From the cell containing the given text, extract its center point as (X, Y) coordinate. 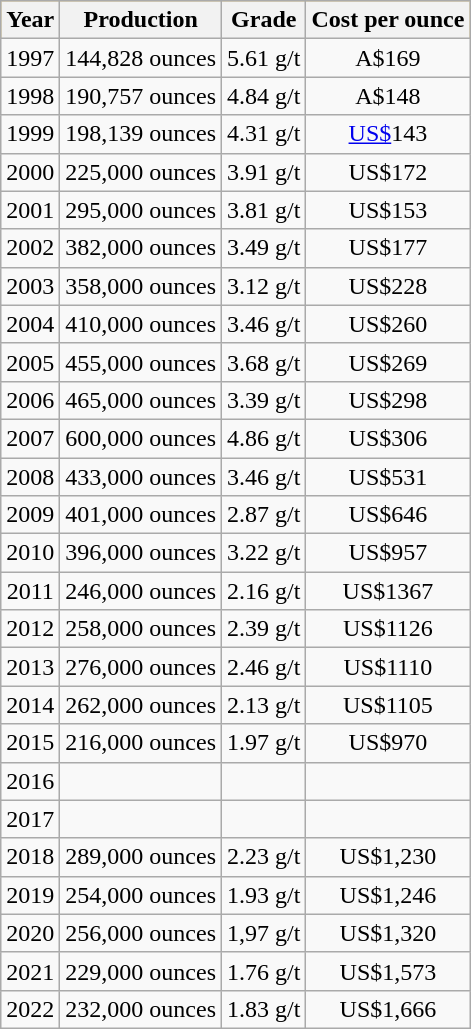
289,000 ounces (141, 857)
US$1,666 (388, 1009)
2.23 g/t (264, 857)
5.61 g/t (264, 58)
1.83 g/t (264, 1009)
2018 (30, 857)
256,000 ounces (141, 933)
396,000 ounces (141, 553)
2011 (30, 591)
1.97 g/t (264, 743)
190,757 ounces (141, 96)
3.22 g/t (264, 553)
2006 (30, 400)
US$531 (388, 477)
2021 (30, 971)
433,000 ounces (141, 477)
Grade (264, 20)
2010 (30, 553)
US$153 (388, 210)
4.31 g/t (264, 134)
229,000 ounces (141, 971)
Cost per ounce (388, 20)
401,000 ounces (141, 515)
US$306 (388, 438)
2003 (30, 286)
455,000 ounces (141, 362)
2.39 g/t (264, 629)
1999 (30, 134)
465,000 ounces (141, 400)
US$957 (388, 553)
382,000 ounces (141, 248)
3.91 g/t (264, 172)
2.46 g/t (264, 667)
4.86 g/t (264, 438)
4.84 g/t (264, 96)
2017 (30, 819)
US$1,320 (388, 933)
2004 (30, 324)
US$1126 (388, 629)
295,000 ounces (141, 210)
2.13 g/t (264, 705)
2001 (30, 210)
216,000 ounces (141, 743)
198,139 ounces (141, 134)
358,000 ounces (141, 286)
US$228 (388, 286)
A$169 (388, 58)
US$646 (388, 515)
2019 (30, 895)
246,000 ounces (141, 591)
3.81 g/t (264, 210)
2015 (30, 743)
2.87 g/t (264, 515)
2009 (30, 515)
144,828 ounces (141, 58)
1998 (30, 96)
US$1110 (388, 667)
US$1105 (388, 705)
225,000 ounces (141, 172)
3.39 g/t (264, 400)
US$1,573 (388, 971)
US$298 (388, 400)
254,000 ounces (141, 895)
1.93 g/t (264, 895)
262,000 ounces (141, 705)
258,000 ounces (141, 629)
2016 (30, 781)
2013 (30, 667)
2020 (30, 933)
276,000 ounces (141, 667)
US$1,246 (388, 895)
Year (30, 20)
US$172 (388, 172)
US$177 (388, 248)
US$143 (388, 134)
2012 (30, 629)
US$260 (388, 324)
2002 (30, 248)
1,97 g/t (264, 933)
3.49 g/t (264, 248)
A$148 (388, 96)
US$269 (388, 362)
Production (141, 20)
1997 (30, 58)
2005 (30, 362)
2007 (30, 438)
US$970 (388, 743)
232,000 ounces (141, 1009)
2014 (30, 705)
US$1,230 (388, 857)
2000 (30, 172)
2.16 g/t (264, 591)
2008 (30, 477)
410,000 ounces (141, 324)
1.76 g/t (264, 971)
2022 (30, 1009)
3.68 g/t (264, 362)
3.12 g/t (264, 286)
600,000 ounces (141, 438)
US$1367 (388, 591)
